Pinpoint the cell where the given text exists, returning its (X, Y) midpoint coordinate. 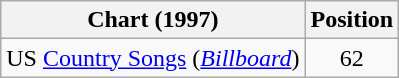
Chart (1997) (153, 20)
62 (352, 58)
Position (352, 20)
US Country Songs (Billboard) (153, 58)
